Pinpoint the cell where the given text exists, returning its (X, Y) midpoint coordinate. 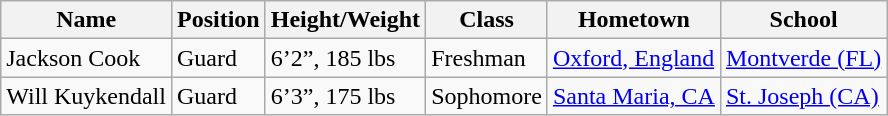
Jackson Cook (86, 58)
Will Kuykendall (86, 96)
6’2”, 185 lbs (345, 58)
Hometown (634, 20)
Sophomore (487, 96)
Oxford, England (634, 58)
6’3”, 175 lbs (345, 96)
Class (487, 20)
Height/Weight (345, 20)
Name (86, 20)
St. Joseph (CA) (803, 96)
Santa Maria, CA (634, 96)
School (803, 20)
Montverde (FL) (803, 58)
Position (218, 20)
Freshman (487, 58)
